Extract the [x, y] coordinate from the center of the cell holding the provided text.  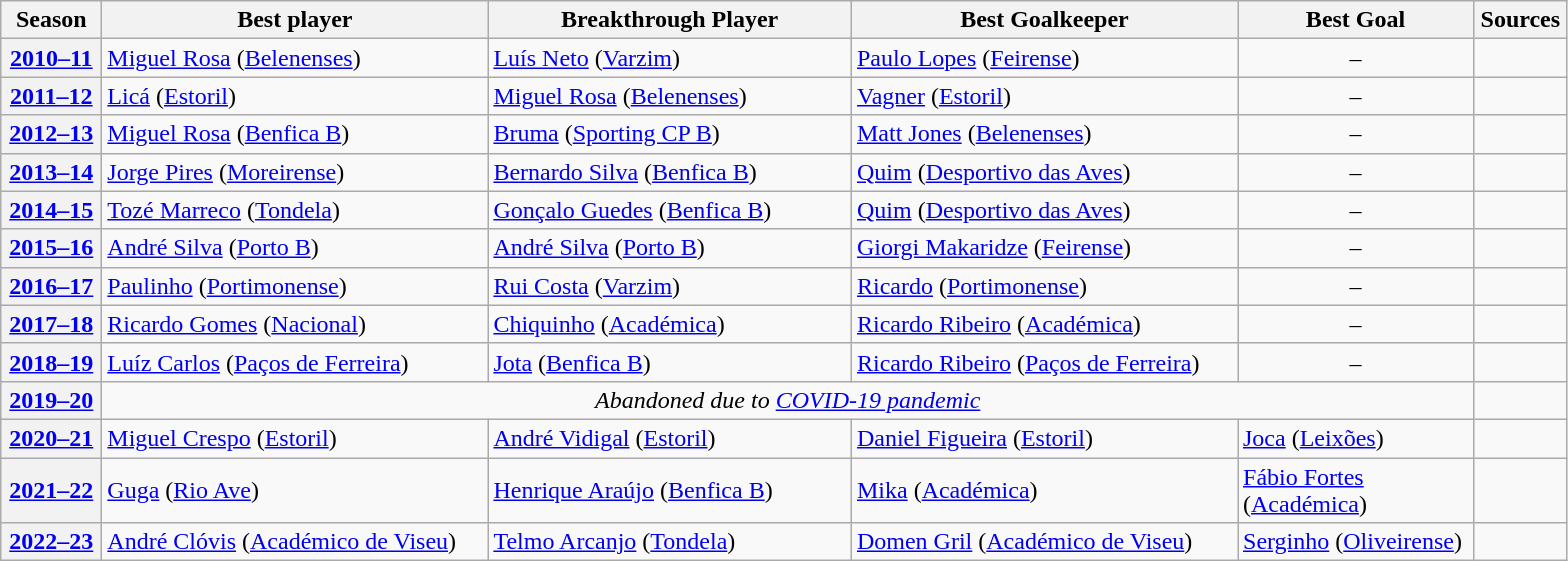
2014–15 [52, 210]
Giorgi Makaridze (Feirense) [1044, 248]
2022–23 [52, 542]
Paulo Lopes (Feirense) [1044, 58]
Tozé Marreco (Tondela) [295, 210]
Luíz Carlos (Paços de Ferreira) [295, 362]
Jota (Benfica B) [670, 362]
Daniel Figueira (Estoril) [1044, 438]
Jorge Pires (Moreirense) [295, 172]
Joca (Leixões) [1356, 438]
2011–12 [52, 96]
Mika (Académica) [1044, 490]
Gonçalo Guedes (Benfica B) [670, 210]
Breakthrough Player [670, 20]
2018–19 [52, 362]
Luís Neto (Varzim) [670, 58]
2012–13 [52, 134]
2017–18 [52, 324]
André Clóvis (Académico de Viseu) [295, 542]
2013–14 [52, 172]
Henrique Araújo (Benfica B) [670, 490]
Miguel Rosa (Benfica B) [295, 134]
Rui Costa (Varzim) [670, 286]
Bruma (Sporting CP B) [670, 134]
Abandoned due to COVID-19 pandemic [788, 400]
Fábio Fortes (Académica) [1356, 490]
Miguel Crespo (Estoril) [295, 438]
Sources [1521, 20]
Guga (Rio Ave) [295, 490]
Ricardo Ribeiro (Paços de Ferreira) [1044, 362]
Best player [295, 20]
2021–22 [52, 490]
Ricardo (Portimonense) [1044, 286]
Licá (Estoril) [295, 96]
2019–20 [52, 400]
Ricardo Ribeiro (Académica) [1044, 324]
2016–17 [52, 286]
Chiquinho (Académica) [670, 324]
2010–11 [52, 58]
Domen Gril (Académico de Viseu) [1044, 542]
2015–16 [52, 248]
Serginho (Oliveirense) [1356, 542]
Telmo Arcanjo (Tondela) [670, 542]
Best Goal [1356, 20]
Best Goalkeeper [1044, 20]
Vagner (Estoril) [1044, 96]
Paulinho (Portimonense) [295, 286]
2020–21 [52, 438]
Season [52, 20]
Bernardo Silva (Benfica B) [670, 172]
Ricardo Gomes (Nacional) [295, 324]
André Vidigal (Estoril) [670, 438]
Matt Jones (Belenenses) [1044, 134]
